Locate the cell with the specified text and output its (X, Y) center coordinate. 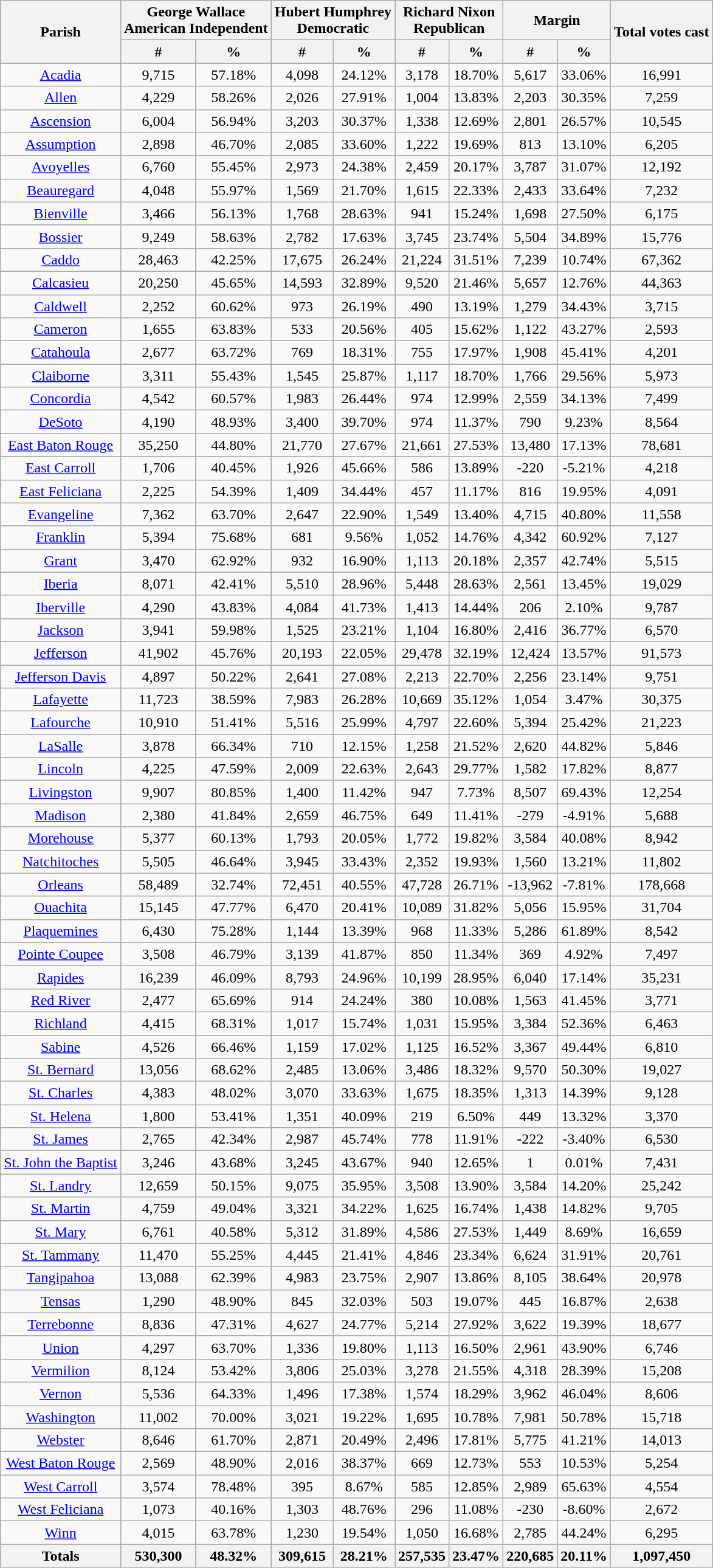
34.13% (584, 399)
22.70% (477, 677)
3,178 (422, 75)
Caddo (61, 260)
2,559 (530, 399)
69.43% (584, 792)
6,295 (661, 1533)
790 (530, 422)
6,430 (158, 931)
17.13% (584, 445)
Plaquemines (61, 931)
19,029 (661, 584)
7,497 (661, 954)
14.76% (477, 537)
4,098 (302, 75)
5,516 (302, 723)
6,624 (530, 1255)
68.31% (233, 1023)
1,017 (302, 1023)
Richard NixonRepublican (449, 21)
40.45% (233, 468)
Acadia (61, 75)
6,205 (661, 144)
Total votes cast (661, 32)
13.83% (477, 98)
16.52% (477, 1046)
11,723 (158, 700)
-4.91% (584, 815)
3,367 (530, 1046)
2,203 (530, 98)
8,071 (158, 584)
9,787 (661, 607)
Sabine (61, 1046)
13.21% (584, 862)
25.03% (364, 1370)
-8.60% (584, 1510)
21,223 (661, 723)
33.06% (584, 75)
55.45% (233, 167)
21.70% (364, 190)
20.49% (364, 1440)
5,657 (530, 283)
Calcasieu (61, 283)
4,554 (661, 1487)
14.20% (584, 1186)
Allen (61, 98)
4,627 (302, 1324)
1,097,450 (661, 1556)
31.82% (477, 908)
2,643 (422, 769)
1,052 (422, 537)
George WallaceAmerican Independent (196, 21)
681 (302, 537)
5,617 (530, 75)
42.74% (584, 561)
13.90% (477, 1186)
3,962 (530, 1394)
296 (422, 1510)
2,593 (661, 330)
1,054 (530, 700)
947 (422, 792)
1,279 (530, 306)
1,104 (422, 630)
2,026 (302, 98)
5,846 (661, 746)
55.43% (233, 376)
35,231 (661, 977)
19.22% (364, 1417)
63.78% (233, 1533)
845 (302, 1301)
Totals (61, 1556)
1,351 (302, 1116)
1,438 (530, 1209)
Union (61, 1347)
21.41% (364, 1255)
490 (422, 306)
16,991 (661, 75)
22.90% (364, 514)
Avoyelles (61, 167)
11,802 (661, 862)
14,593 (302, 283)
11.17% (477, 491)
Richland (61, 1023)
10,669 (422, 700)
58,489 (158, 885)
33.64% (584, 190)
East Baton Rouge (61, 445)
178,668 (661, 885)
3,384 (530, 1023)
53.42% (233, 1370)
1,338 (422, 121)
-220 (530, 468)
St. Tammany (61, 1255)
20.11% (584, 1556)
14,013 (661, 1440)
Bossier (61, 237)
-5.21% (584, 468)
East Feliciana (61, 491)
9.56% (364, 537)
20.18% (477, 561)
61.89% (584, 931)
5,254 (661, 1463)
45.74% (364, 1139)
12,424 (530, 653)
1,413 (422, 607)
Ouachita (61, 908)
2,765 (158, 1139)
Tangipahoa (61, 1278)
2,672 (661, 1510)
62.39% (233, 1278)
1,336 (302, 1347)
15,208 (661, 1370)
13,480 (530, 445)
35,250 (158, 445)
28.95% (477, 977)
1,772 (422, 838)
1,569 (302, 190)
9,128 (661, 1093)
2,477 (158, 1000)
16,659 (661, 1232)
932 (302, 561)
2,496 (422, 1440)
59.98% (233, 630)
48.02% (233, 1093)
Winn (61, 1533)
14.44% (477, 607)
4,445 (302, 1255)
Natchitoches (61, 862)
29,478 (422, 653)
6,470 (302, 908)
46.79% (233, 954)
23.74% (477, 237)
4,526 (158, 1046)
3,278 (422, 1370)
2,085 (302, 144)
9.23% (584, 422)
49.44% (584, 1046)
4,759 (158, 1209)
66.34% (233, 746)
11.08% (477, 1510)
28.39% (584, 1370)
41.45% (584, 1000)
11.37% (477, 422)
35.95% (364, 1186)
15,776 (661, 237)
21.46% (477, 283)
1,926 (302, 468)
6,175 (661, 213)
2,620 (530, 746)
43.68% (233, 1162)
45.76% (233, 653)
11.91% (477, 1139)
4,225 (158, 769)
19.07% (477, 1301)
12.15% (364, 746)
1,400 (302, 792)
3,486 (422, 1070)
5,312 (302, 1232)
1,117 (422, 376)
15,145 (158, 908)
47.59% (233, 769)
26.57% (584, 121)
22.33% (477, 190)
2,380 (158, 815)
16.80% (477, 630)
5,510 (302, 584)
Pointe Coupee (61, 954)
32.03% (364, 1301)
3,245 (302, 1162)
78,681 (661, 445)
West Carroll (61, 1487)
3,622 (530, 1324)
23.47% (477, 1556)
25.87% (364, 376)
4,297 (158, 1347)
27.50% (584, 213)
17.14% (584, 977)
75.68% (233, 537)
16.90% (364, 561)
17.02% (364, 1046)
1,574 (422, 1394)
St. Helena (61, 1116)
50.78% (584, 1417)
46.70% (233, 144)
41,902 (158, 653)
1,768 (302, 213)
-222 (530, 1139)
5,515 (661, 561)
1,496 (302, 1394)
23.34% (477, 1255)
3,311 (158, 376)
6,463 (661, 1023)
16,239 (158, 977)
Lincoln (61, 769)
31.89% (364, 1232)
Rapides (61, 977)
44,363 (661, 283)
5,056 (530, 908)
4,897 (158, 677)
10,545 (661, 121)
20.05% (364, 838)
63.83% (233, 330)
4.92% (584, 954)
66.46% (233, 1046)
1,800 (158, 1116)
5,505 (158, 862)
East Carroll (61, 468)
850 (422, 954)
3,806 (302, 1370)
1,563 (530, 1000)
5,688 (661, 815)
Grant (61, 561)
1,031 (422, 1023)
11,470 (158, 1255)
4,983 (302, 1278)
4,715 (530, 514)
17.63% (364, 237)
7,981 (530, 1417)
Parish (61, 32)
2,459 (422, 167)
-230 (530, 1510)
60.13% (233, 838)
12.76% (584, 283)
12,254 (661, 792)
1,313 (530, 1093)
27.91% (364, 98)
5,286 (530, 931)
41.73% (364, 607)
St. Mary (61, 1232)
41.87% (364, 954)
St. Charles (61, 1093)
2,989 (530, 1487)
12.85% (477, 1487)
3.47% (584, 700)
18.32% (477, 1070)
30,375 (661, 700)
17.82% (584, 769)
Morehouse (61, 838)
1,698 (530, 213)
32.74% (233, 885)
2,785 (530, 1533)
Evangeline (61, 514)
Lafourche (61, 723)
8,507 (530, 792)
Lafayette (61, 700)
1,303 (302, 1510)
16.68% (477, 1533)
20,978 (661, 1278)
4,383 (158, 1093)
21,770 (302, 445)
16.74% (477, 1209)
2,433 (530, 190)
6,760 (158, 167)
26.71% (477, 885)
Vermilion (61, 1370)
12,192 (661, 167)
Red River (61, 1000)
7.73% (477, 792)
50.22% (233, 677)
7,362 (158, 514)
13.57% (584, 653)
47.77% (233, 908)
2,871 (302, 1440)
29.56% (584, 376)
2,009 (302, 769)
63.72% (233, 353)
8.67% (364, 1487)
35.12% (477, 700)
18,677 (661, 1324)
4,542 (158, 399)
7,983 (302, 700)
2,961 (530, 1347)
44.82% (584, 746)
1,615 (422, 190)
14.82% (584, 1209)
43.67% (364, 1162)
21.55% (477, 1370)
31.07% (584, 167)
1,766 (530, 376)
3,878 (158, 746)
4,201 (661, 353)
40.58% (233, 1232)
649 (422, 815)
1,290 (158, 1301)
9,907 (158, 792)
8,646 (158, 1440)
24.96% (364, 977)
-13,962 (530, 885)
2,256 (530, 677)
58.26% (233, 98)
755 (422, 353)
56.13% (233, 213)
31.91% (584, 1255)
45.65% (233, 283)
29.77% (477, 769)
25.99% (364, 723)
11.41% (477, 815)
20,193 (302, 653)
21,661 (422, 445)
2.10% (584, 607)
11.42% (364, 792)
Caldwell (61, 306)
395 (302, 1487)
11,558 (661, 514)
380 (422, 1000)
2,647 (302, 514)
2,782 (302, 237)
219 (422, 1116)
49.04% (233, 1209)
19.80% (364, 1347)
15.74% (364, 1023)
19.95% (584, 491)
405 (422, 330)
3,400 (302, 422)
8,836 (158, 1324)
75.28% (233, 931)
5,214 (422, 1324)
9,249 (158, 237)
1,144 (302, 931)
9,520 (422, 283)
6,810 (661, 1046)
24.12% (364, 75)
20.17% (477, 167)
42.41% (233, 584)
50.30% (584, 1070)
2,659 (302, 815)
8,564 (661, 422)
8,793 (302, 977)
2,352 (422, 862)
585 (422, 1487)
91,573 (661, 653)
19,027 (661, 1070)
8,942 (661, 838)
St. Bernard (61, 1070)
914 (302, 1000)
8,124 (158, 1370)
32.89% (364, 283)
40.80% (584, 514)
58.63% (233, 237)
1,545 (302, 376)
19.82% (477, 838)
4,190 (158, 422)
48.32% (233, 1556)
20,250 (158, 283)
1,983 (302, 399)
10.78% (477, 1417)
West Feliciana (61, 1510)
13.06% (364, 1070)
50.15% (233, 1186)
28.21% (364, 1556)
26.28% (364, 700)
32.19% (477, 653)
813 (530, 144)
45.41% (584, 353)
5,775 (530, 1440)
23.14% (584, 677)
13.39% (364, 931)
9,751 (661, 677)
41.84% (233, 815)
309,615 (302, 1556)
4,415 (158, 1023)
2,016 (302, 1463)
46.09% (233, 977)
64.33% (233, 1394)
26.19% (364, 306)
8,606 (661, 1394)
1,122 (530, 330)
36.77% (584, 630)
45.66% (364, 468)
4,229 (158, 98)
78.48% (233, 1487)
19.54% (364, 1533)
220,685 (530, 1556)
9,570 (530, 1070)
18.35% (477, 1093)
46.75% (364, 815)
1,655 (158, 330)
4,084 (302, 607)
Tensas (61, 1301)
968 (422, 931)
48.76% (364, 1510)
10,089 (422, 908)
10,199 (422, 977)
5,448 (422, 584)
31.51% (477, 260)
38.64% (584, 1278)
7,127 (661, 537)
Beauregard (61, 190)
28.96% (364, 584)
30.37% (364, 121)
6,570 (661, 630)
23.21% (364, 630)
16.50% (477, 1347)
19.93% (477, 862)
530,300 (158, 1556)
4,048 (158, 190)
23.75% (364, 1278)
47.31% (233, 1324)
55.97% (233, 190)
Webster (61, 1440)
1,409 (302, 491)
5,377 (158, 838)
18.31% (364, 353)
51.41% (233, 723)
62.92% (233, 561)
2,252 (158, 306)
1,125 (422, 1046)
43.90% (584, 1347)
28,463 (158, 260)
6.50% (477, 1116)
6,004 (158, 121)
3,771 (661, 1000)
Iberville (61, 607)
3,574 (158, 1487)
11.34% (477, 954)
60.57% (233, 399)
Assumption (61, 144)
Jackson (61, 630)
13,088 (158, 1278)
-279 (530, 815)
5,973 (661, 376)
3,715 (661, 306)
941 (422, 213)
12.99% (477, 399)
Orleans (61, 885)
2,638 (661, 1301)
3,370 (661, 1116)
1,793 (302, 838)
15.24% (477, 213)
Iberia (61, 584)
21.52% (477, 746)
4,586 (422, 1232)
3,945 (302, 862)
15,718 (661, 1417)
669 (422, 1463)
Catahoula (61, 353)
503 (422, 1301)
457 (422, 491)
52.36% (584, 1023)
St. John the Baptist (61, 1162)
3,787 (530, 167)
5,504 (530, 237)
7,431 (661, 1162)
9,705 (661, 1209)
41.21% (584, 1440)
39.70% (364, 422)
68.62% (233, 1070)
44.24% (584, 1533)
34.89% (584, 237)
60.62% (233, 306)
1,549 (422, 514)
1,449 (530, 1232)
Bienville (61, 213)
1 (530, 1162)
2,677 (158, 353)
2,485 (302, 1070)
1,525 (302, 630)
2,561 (530, 584)
34.44% (364, 491)
42.34% (233, 1139)
12.73% (477, 1463)
Claiborne (61, 376)
816 (530, 491)
34.22% (364, 1209)
80.85% (233, 792)
10.53% (584, 1463)
445 (530, 1301)
3,203 (302, 121)
Terrebonne (61, 1324)
2,987 (302, 1139)
Jefferson (61, 653)
3,070 (302, 1093)
65.69% (233, 1000)
40.08% (584, 838)
710 (302, 746)
Franklin (61, 537)
13.86% (477, 1278)
11,002 (158, 1417)
2,973 (302, 167)
2,907 (422, 1278)
12.65% (477, 1162)
13.19% (477, 306)
2,641 (302, 677)
Washington (61, 1417)
26.24% (364, 260)
55.25% (233, 1255)
17.38% (364, 1394)
8,542 (661, 931)
24.77% (364, 1324)
2,357 (530, 561)
70.00% (233, 1417)
533 (302, 330)
1,230 (302, 1533)
5,536 (158, 1394)
Vernon (61, 1394)
778 (422, 1139)
2,416 (530, 630)
7,499 (661, 399)
53.41% (233, 1116)
18.29% (477, 1394)
1,560 (530, 862)
1,625 (422, 1209)
2,569 (158, 1463)
2,213 (422, 677)
3,466 (158, 213)
940 (422, 1162)
13.10% (584, 144)
40.55% (364, 885)
4,290 (158, 607)
4,342 (530, 537)
2,801 (530, 121)
13.45% (584, 584)
33.43% (364, 862)
17.81% (477, 1440)
13.89% (477, 468)
4,015 (158, 1533)
1,258 (422, 746)
27.92% (477, 1324)
Margin (557, 21)
47,728 (422, 885)
10.74% (584, 260)
19.69% (477, 144)
38.59% (233, 700)
13.40% (477, 514)
Livingston (61, 792)
34.43% (584, 306)
6,530 (661, 1139)
56.94% (233, 121)
1,695 (422, 1417)
12.69% (477, 121)
6,746 (661, 1347)
40.09% (364, 1116)
-7.81% (584, 885)
4,091 (661, 491)
4,797 (422, 723)
16.87% (584, 1301)
17.97% (477, 353)
38.37% (364, 1463)
46.04% (584, 1394)
8,877 (661, 769)
61.70% (233, 1440)
3,246 (158, 1162)
4,846 (422, 1255)
1,582 (530, 769)
10.08% (477, 1000)
206 (530, 607)
0.01% (584, 1162)
72,451 (302, 885)
40.16% (233, 1510)
3,470 (158, 561)
15.62% (477, 330)
St. James (61, 1139)
973 (302, 306)
12,659 (158, 1186)
17,675 (302, 260)
9,075 (302, 1186)
30.35% (584, 98)
LaSalle (61, 746)
1,675 (422, 1093)
6,040 (530, 977)
46.64% (233, 862)
-3.40% (584, 1139)
19.39% (584, 1324)
20.41% (364, 908)
20,761 (661, 1255)
27.67% (364, 445)
4,218 (661, 468)
Jefferson Davis (61, 677)
1,073 (158, 1510)
2,898 (158, 144)
1,222 (422, 144)
3,745 (422, 237)
9,715 (158, 75)
1,004 (422, 98)
257,535 (422, 1556)
586 (422, 468)
3,941 (158, 630)
13,056 (158, 1070)
7,239 (530, 260)
43.27% (584, 330)
3,021 (302, 1417)
43.83% (233, 607)
8.69% (584, 1232)
65.63% (584, 1487)
449 (530, 1116)
1,159 (302, 1046)
24.38% (364, 167)
Concordia (61, 399)
25,242 (661, 1186)
60.92% (584, 537)
57.18% (233, 75)
22.63% (364, 769)
22.60% (477, 723)
7,232 (661, 190)
10,910 (158, 723)
1,908 (530, 353)
54.39% (233, 491)
8,105 (530, 1278)
Cameron (61, 330)
Ascension (61, 121)
553 (530, 1463)
48.93% (233, 422)
2,225 (158, 491)
4,318 (530, 1370)
769 (302, 353)
3,321 (302, 1209)
31,704 (661, 908)
DeSoto (61, 422)
West Baton Rouge (61, 1463)
33.63% (364, 1093)
St. Martin (61, 1209)
St. Landry (61, 1186)
3,139 (302, 954)
11.33% (477, 931)
42.25% (233, 260)
27.08% (364, 677)
Madison (61, 815)
369 (530, 954)
67,362 (661, 260)
6,761 (158, 1232)
44.80% (233, 445)
21,224 (422, 260)
1,050 (422, 1533)
26.44% (364, 399)
1,706 (158, 468)
7,259 (661, 98)
24.24% (364, 1000)
20.56% (364, 330)
14.39% (584, 1093)
22.05% (364, 653)
13.32% (584, 1116)
Hubert HumphreyDemocratic (333, 21)
25.42% (584, 723)
33.60% (364, 144)
